Return [X, Y] of the center of cell containing provided text 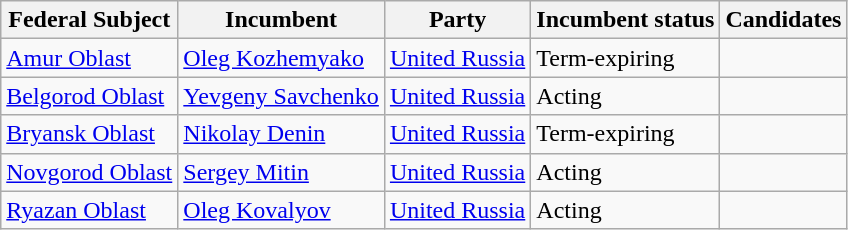
Ryazan Oblast [90, 210]
Belgorod Oblast [90, 96]
Bryansk Oblast [90, 134]
Oleg Kozhemyako [282, 58]
Nikolay Denin [282, 134]
Party [457, 20]
Novgorod Oblast [90, 172]
Yevgeny Savchenko [282, 96]
Candidates [784, 20]
Incumbent status [626, 20]
Incumbent [282, 20]
Federal Subject [90, 20]
Sergey Mitin [282, 172]
Amur Oblast [90, 58]
Oleg Kovalyov [282, 210]
